Search for the cell housing the specified text and yield its (x, y) center coordinate. 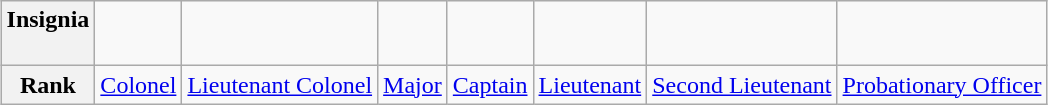
Rank (48, 85)
Captain (490, 85)
Colonel (138, 85)
Lieutenant Colonel (280, 85)
Lieutenant (590, 85)
Probationary Officer (942, 85)
Insignia (48, 34)
Second Lieutenant (742, 85)
Major (413, 85)
